For the text-containing cell, return its midpoint in [x, y] coordinate format. 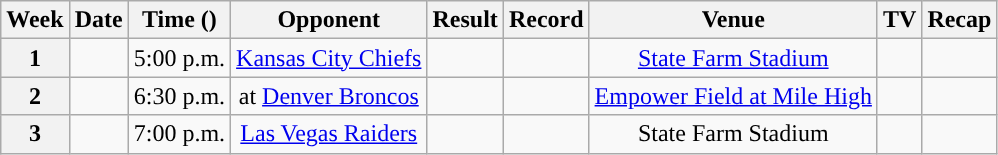
Time () [179, 20]
Las Vegas Raiders [329, 134]
at Denver Broncos [329, 96]
3 [35, 134]
2 [35, 96]
Venue [733, 20]
Date [98, 20]
1 [35, 58]
Opponent [329, 20]
Recap [960, 20]
Empower Field at Mile High [733, 96]
Kansas City Chiefs [329, 58]
7:00 p.m. [179, 134]
Result [465, 20]
TV [899, 20]
Record [546, 20]
6:30 p.m. [179, 96]
5:00 p.m. [179, 58]
Week [35, 20]
